Search for the cell housing the specified text and yield its (x, y) center coordinate. 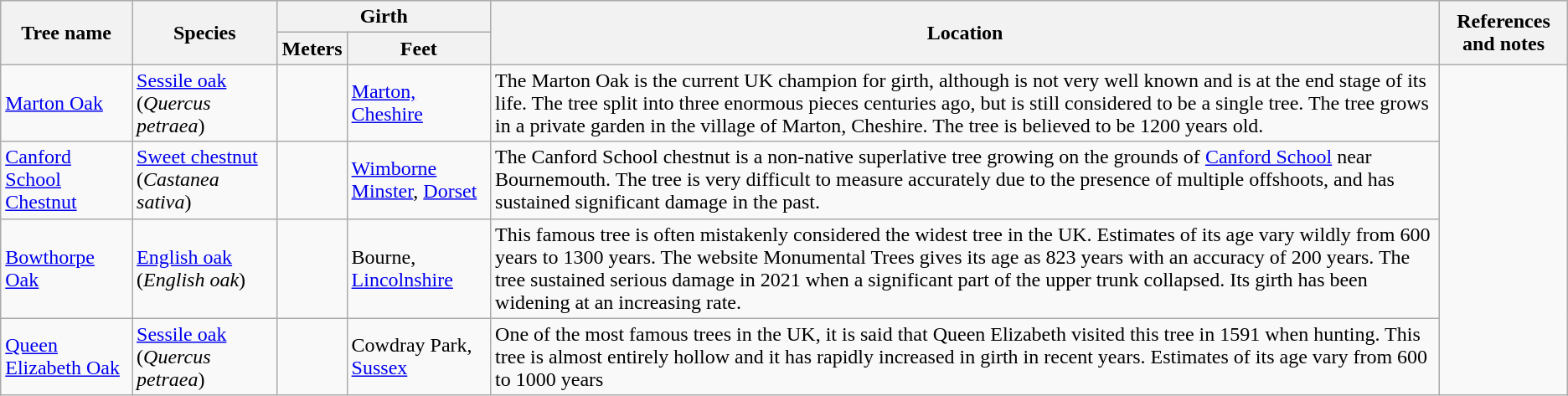
Queen Elizabeth Oak (67, 357)
Location (965, 33)
Sweet chestnut (Castanea sativa) (205, 180)
Feet (419, 49)
Species (205, 33)
Meters (312, 49)
Girth (384, 17)
Cowdray Park, Sussex (419, 357)
Bowthorpe Oak (67, 268)
Canford School Chestnut (67, 180)
Wimborne Minster, Dorset (419, 180)
Tree name (67, 33)
Marton, Cheshire (419, 103)
Marton Oak (67, 103)
Bourne, Lincolnshire (419, 268)
References and notes (1504, 33)
English oak (English oak) (205, 268)
